Capture the cell that displays the provided text and extract its [X, Y] central coordinate. 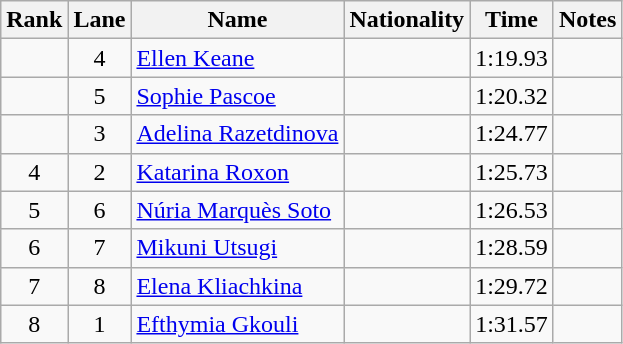
1:29.72 [512, 286]
Núria Marquès Soto [238, 210]
Efthymia Gkouli [238, 324]
Katarina Roxon [238, 172]
Mikuni Utsugi [238, 248]
Nationality [407, 20]
3 [100, 134]
Lane [100, 20]
1 [100, 324]
Ellen Keane [238, 58]
Adelina Razetdinova [238, 134]
Time [512, 20]
1:28.59 [512, 248]
1:25.73 [512, 172]
1:19.93 [512, 58]
Elena Kliachkina [238, 286]
Rank [34, 20]
Sophie Pascoe [238, 96]
1:26.53 [512, 210]
1:20.32 [512, 96]
Notes [587, 20]
2 [100, 172]
Name [238, 20]
1:31.57 [512, 324]
1:24.77 [512, 134]
